Output the [x, y] coordinate of the center of the cell containing the given text.  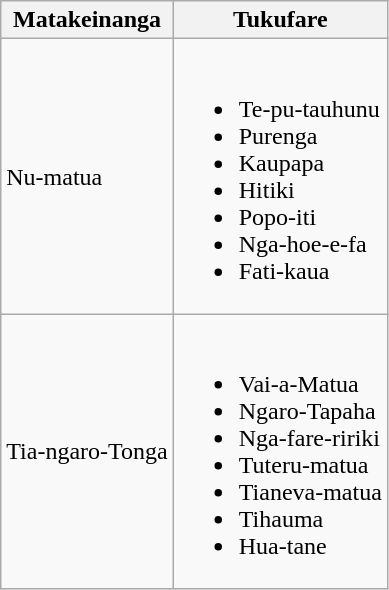
Nu-matua [87, 176]
Matakeinanga [87, 20]
Tia-ngaro-Tonga [87, 452]
Te-pu-tauhunuPurengaKaupapaHitikiPopo-itiNga-hoe-e-faFati-kaua [280, 176]
Tukufare [280, 20]
Vai-a-MatuaNgaro-TapahaNga-fare-ririkiTuteru-matuaTianeva-matuaTihaumaHua-tane [280, 452]
